Determine the [X, Y] coordinate at the center of the cell enclosing the given text.  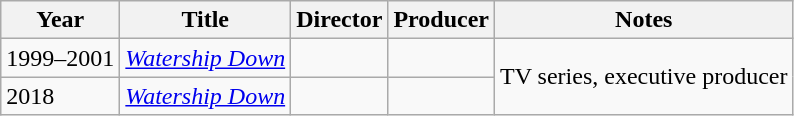
Title [206, 20]
Year [60, 20]
TV series, executive producer [644, 77]
2018 [60, 96]
Director [340, 20]
1999–2001 [60, 58]
Notes [644, 20]
Producer [442, 20]
